Pinpoint the cell where the given text exists, returning its (X, Y) midpoint coordinate. 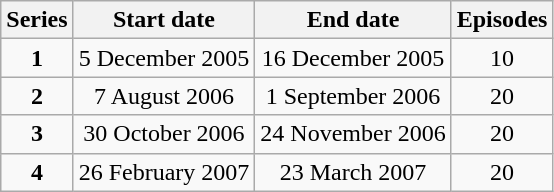
1 (37, 58)
4 (37, 172)
Series (37, 20)
26 February 2007 (164, 172)
2 (37, 96)
Episodes (502, 20)
3 (37, 134)
30 October 2006 (164, 134)
7 August 2006 (164, 96)
10 (502, 58)
23 March 2007 (353, 172)
1 September 2006 (353, 96)
16 December 2005 (353, 58)
End date (353, 20)
24 November 2006 (353, 134)
Start date (164, 20)
5 December 2005 (164, 58)
